Pinpoint the cell where the given text exists, returning its (X, Y) midpoint coordinate. 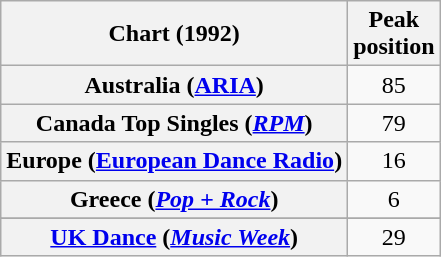
85 (394, 85)
Australia (ARIA) (174, 85)
79 (394, 123)
UK Dance (Music Week) (174, 237)
Europe (European Dance Radio) (174, 161)
Chart (1992) (174, 34)
6 (394, 199)
29 (394, 237)
Peakposition (394, 34)
Canada Top Singles (RPM) (174, 123)
16 (394, 161)
Greece (Pop + Rock) (174, 199)
